Capture the cell that displays the provided text and extract its (X, Y) central coordinate. 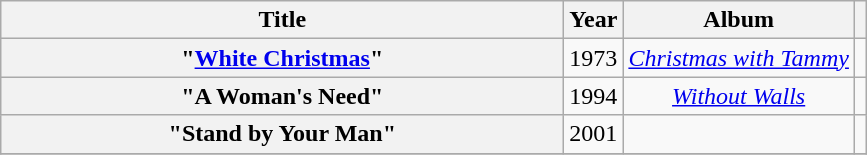
2001 (594, 134)
Without Walls (739, 96)
Album (739, 20)
"A Woman's Need" (282, 96)
1973 (594, 58)
Christmas with Tammy (739, 58)
Year (594, 20)
"White Christmas" (282, 58)
"Stand by Your Man" (282, 134)
1994 (594, 96)
Title (282, 20)
